Scan for the cell matching the given text and deliver its (x, y) coordinate at center. 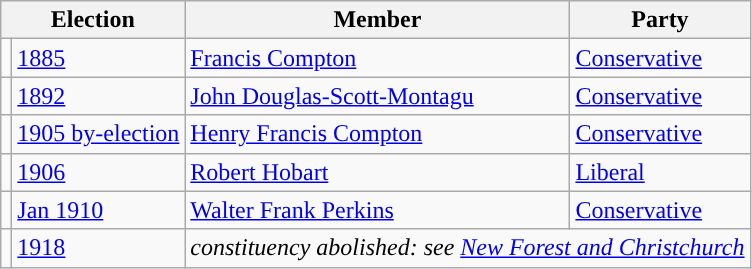
Walter Frank Perkins (378, 210)
1906 (98, 172)
Party (660, 20)
Member (378, 20)
Henry Francis Compton (378, 134)
1905 by-election (98, 134)
Francis Compton (378, 58)
1885 (98, 58)
Robert Hobart (378, 172)
1892 (98, 96)
1918 (98, 248)
John Douglas-Scott-Montagu (378, 96)
Liberal (660, 172)
constituency abolished: see New Forest and Christchurch (468, 248)
Election (93, 20)
Jan 1910 (98, 210)
